Find where the given text appears and provide that cell's center as (X, Y) coordinate. 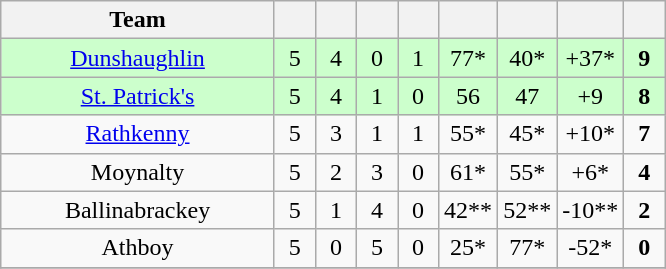
25* (468, 248)
9 (644, 58)
40* (528, 58)
61* (468, 172)
Team (138, 20)
Ballinabrackey (138, 210)
+9 (590, 96)
Rathkenny (138, 134)
-52* (590, 248)
Moynalty (138, 172)
7 (644, 134)
45* (528, 134)
52** (528, 210)
47 (528, 96)
-10** (590, 210)
Dunshaughlin (138, 58)
St. Patrick's (138, 96)
56 (468, 96)
8 (644, 96)
+37* (590, 58)
+6* (590, 172)
Athboy (138, 248)
42** (468, 210)
+10* (590, 134)
